Pinpoint the cell where the given text exists, returning its [x, y] midpoint coordinate. 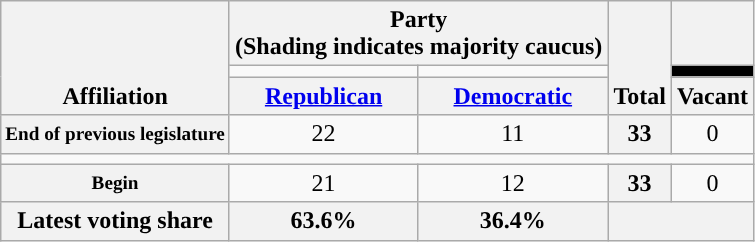
End of previous legislature [116, 134]
Party (Shading indicates majority caucus) [418, 34]
Vacant [712, 96]
36.4% [513, 221]
12 [513, 183]
Democratic [513, 96]
63.6% [323, 221]
22 [323, 134]
21 [323, 183]
Affiliation [116, 58]
Begin [116, 183]
Republican [323, 96]
11 [513, 134]
Latest voting share [116, 221]
Total [640, 58]
